Provide the [x, y] coordinate of the cell's center where the given text is located.  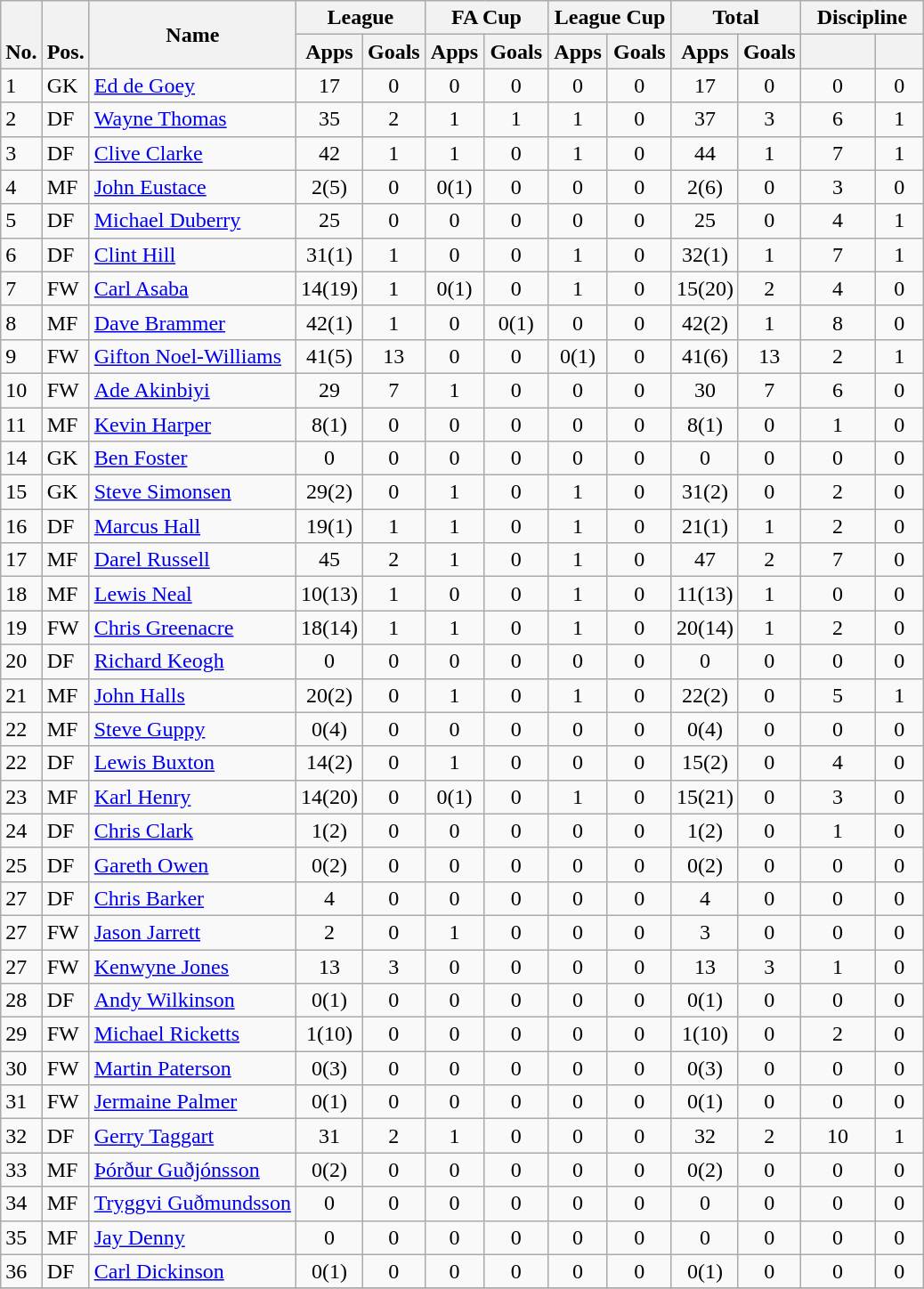
Gifton Noel-Williams [192, 356]
Discipline [862, 18]
Jay Denny [192, 1237]
37 [705, 119]
Michael Ricketts [192, 1034]
Ade Akinbiyi [192, 390]
Pos. [66, 35]
League Cup [611, 18]
16 [21, 526]
Name [192, 35]
14(20) [329, 797]
Dave Brammer [192, 322]
2(6) [705, 187]
33 [21, 1170]
42(1) [329, 322]
Michael Duberry [192, 221]
Lewis Buxton [192, 763]
41(5) [329, 356]
Karl Henry [192, 797]
47 [705, 560]
Lewis Neal [192, 594]
League [360, 18]
9 [21, 356]
20 [21, 661]
2(5) [329, 187]
Kevin Harper [192, 425]
Gerry Taggart [192, 1136]
14(2) [329, 763]
18 [21, 594]
10(13) [329, 594]
Carl Asaba [192, 288]
20(2) [329, 695]
29(2) [329, 492]
Richard Keogh [192, 661]
Carl Dickinson [192, 1271]
15(21) [705, 797]
42 [329, 153]
Martin Paterson [192, 1068]
Total [735, 18]
Jason Jarrett [192, 932]
Tryggvi Guðmundsson [192, 1204]
Andy Wilkinson [192, 1001]
19 [21, 628]
Steve Simonsen [192, 492]
Þórður Guðjónsson [192, 1170]
36 [21, 1271]
Darel Russell [192, 560]
14 [21, 458]
Ben Foster [192, 458]
19(1) [329, 526]
Chris Clark [192, 831]
45 [329, 560]
John Eustace [192, 187]
15(2) [705, 763]
John Halls [192, 695]
Jermaine Palmer [192, 1102]
FA Cup [486, 18]
Clint Hill [192, 255]
21(1) [705, 526]
Gareth Owen [192, 864]
Marcus Hall [192, 526]
31(1) [329, 255]
31(2) [705, 492]
15 [21, 492]
14(19) [329, 288]
28 [21, 1001]
Kenwyne Jones [192, 966]
Clive Clarke [192, 153]
15(20) [705, 288]
No. [21, 35]
20(14) [705, 628]
Steve Guppy [192, 729]
41(6) [705, 356]
23 [21, 797]
34 [21, 1204]
18(14) [329, 628]
11(13) [705, 594]
44 [705, 153]
21 [21, 695]
42(2) [705, 322]
22(2) [705, 695]
24 [21, 831]
11 [21, 425]
Chris Greenacre [192, 628]
Ed de Goey [192, 85]
32(1) [705, 255]
Wayne Thomas [192, 119]
Chris Barker [192, 898]
